Return the (x, y) coordinate for the center point of the cell that contains the specified text.  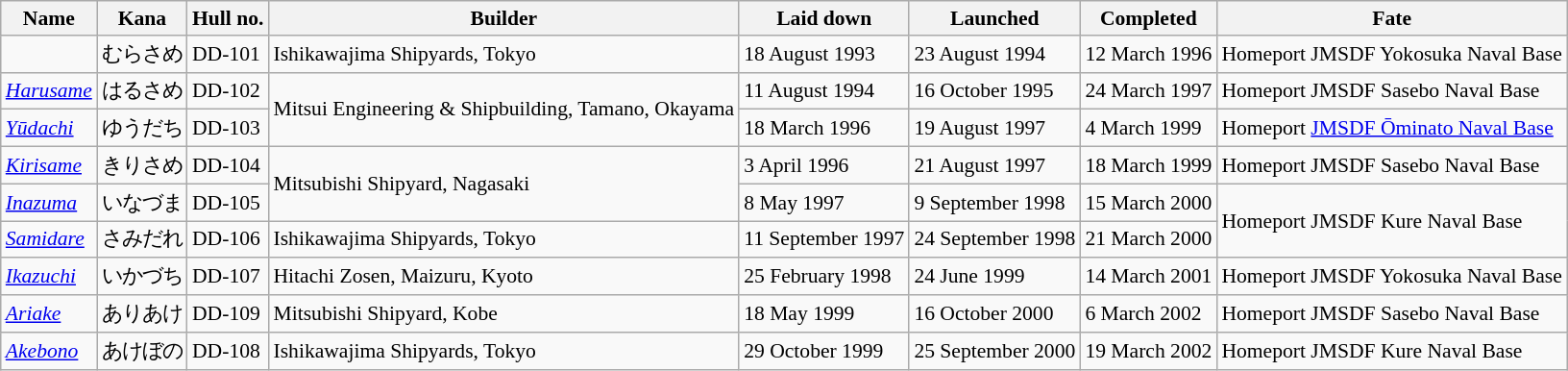
Kirisame (49, 165)
DD-108 (229, 352)
9 September 1998 (994, 202)
Mitsui Engineering & Shipbuilding, Tamano, Okayama (503, 110)
Harusame (49, 90)
11 September 1997 (824, 240)
あけぼの (142, 352)
Ariake (49, 313)
いなづま (142, 202)
18 March 1999 (1148, 165)
Laid down (824, 18)
Mitsubishi Shipyard, Nagasaki (503, 185)
さみだれ (142, 240)
6 March 2002 (1148, 313)
DD-109 (229, 313)
きりさめ (142, 165)
29 October 1999 (824, 352)
Fate (1391, 18)
23 August 1994 (994, 54)
いかづち (142, 277)
Launched (994, 18)
8 May 1997 (824, 202)
DD-104 (229, 165)
18 August 1993 (824, 54)
DD-101 (229, 54)
Kana (142, 18)
11 August 1994 (824, 90)
むらさめ (142, 54)
DD-105 (229, 202)
Hull no. (229, 18)
24 March 1997 (1148, 90)
Ikazuchi (49, 277)
Name (49, 18)
4 March 1999 (1148, 129)
ゆうだち (142, 129)
DD-102 (229, 90)
DD-106 (229, 240)
Yūdachi (49, 129)
DD-103 (229, 129)
24 September 1998 (994, 240)
21 August 1997 (994, 165)
15 March 2000 (1148, 202)
25 February 1998 (824, 277)
Akebono (49, 352)
19 March 2002 (1148, 352)
DD-107 (229, 277)
3 April 1996 (824, 165)
Completed (1148, 18)
Hitachi Zosen, Maizuru, Kyoto (503, 277)
18 March 1996 (824, 129)
Homeport JMSDF Ōminato Naval Base (1391, 129)
Builder (503, 18)
19 August 1997 (994, 129)
16 October 2000 (994, 313)
Inazuma (49, 202)
18 May 1999 (824, 313)
14 March 2001 (1148, 277)
Samidare (49, 240)
はるさめ (142, 90)
ありあけ (142, 313)
12 March 1996 (1148, 54)
16 October 1995 (994, 90)
Mitsubishi Shipyard, Kobe (503, 313)
21 March 2000 (1148, 240)
25 September 2000 (994, 352)
24 June 1999 (994, 277)
